Capture the cell that displays the provided text and extract its [x, y] central coordinate. 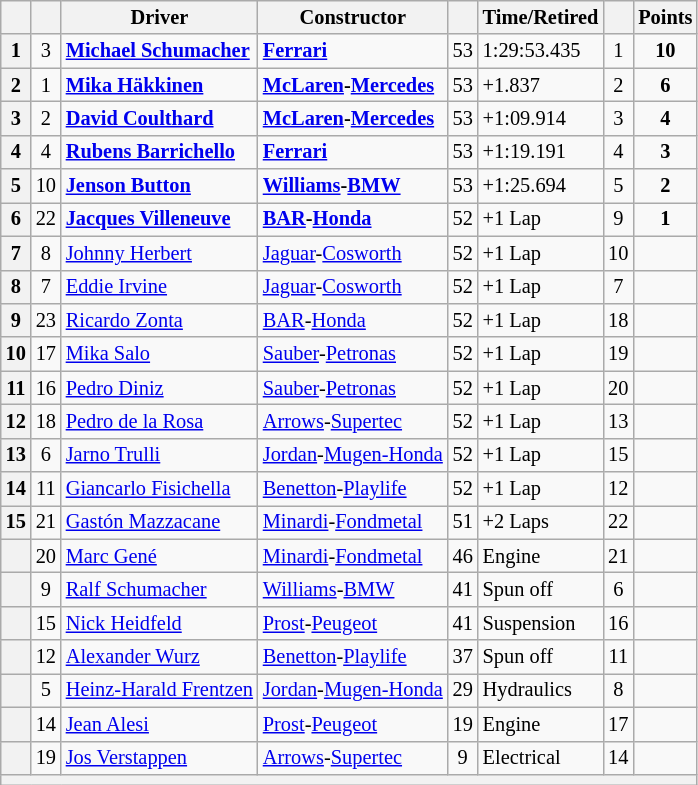
23 [46, 320]
Electrical [541, 758]
Giancarlo Fisichella [160, 489]
Mika Salo [160, 354]
Michael Schumacher [160, 51]
+1.837 [541, 85]
51 [463, 522]
Rubens Barrichello [160, 152]
Time/Retired [541, 17]
+2 Laps [541, 522]
Eddie Irvine [160, 287]
29 [463, 690]
Driver [160, 17]
+1:09.914 [541, 118]
46 [463, 556]
Jos Verstappen [160, 758]
37 [463, 657]
1:29:53.435 [541, 51]
Nick Heidfeld [160, 623]
Pedro de la Rosa [160, 421]
Pedro Diniz [160, 388]
+1:19.191 [541, 152]
Ricardo Zonta [160, 320]
Alexander Wurz [160, 657]
Jarno Trulli [160, 455]
Marc Gené [160, 556]
Jean Alesi [160, 724]
Ralf Schumacher [160, 589]
+1:25.694 [541, 186]
Heinz-Harald Frentzen [160, 690]
David Coulthard [160, 118]
Johnny Herbert [160, 253]
Hydraulics [541, 690]
Points [665, 17]
Jenson Button [160, 186]
Constructor [353, 17]
Gastón Mazzacane [160, 522]
Jacques Villeneuve [160, 219]
Suspension [541, 623]
Mika Häkkinen [160, 85]
